From the cell containing the given text, extract its center point as (X, Y) coordinate. 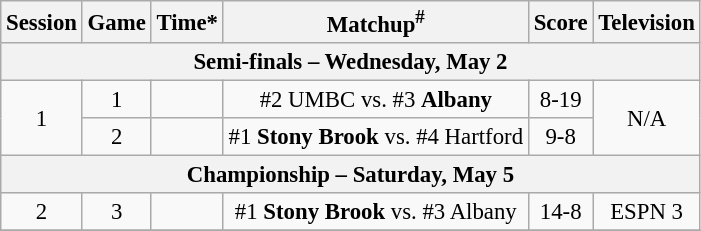
Matchup# (376, 22)
N/A (646, 118)
2 (116, 137)
#2 UMBC vs. #3 Albany (376, 100)
9-8 (560, 137)
Championship – Saturday, May 5 (350, 175)
Game (116, 22)
Score (560, 22)
Time* (187, 22)
Session (42, 22)
8-19 (560, 100)
Television (646, 22)
Semi-finals – Wednesday, May 2 (350, 62)
#1 Stony Brook vs. #4 Hartford (376, 137)
